Extract the (x, y) coordinate from the center of the cell holding the provided text.  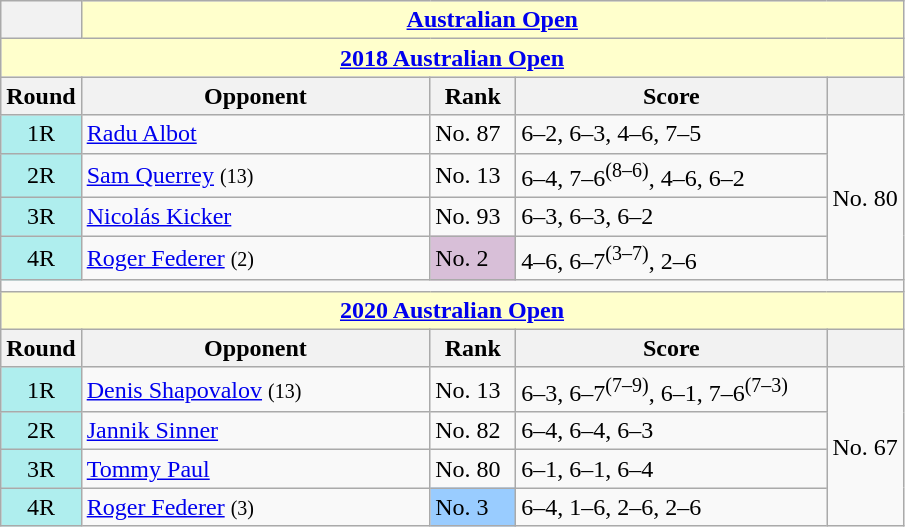
6–2, 6–3, 4–6, 7–5 (672, 134)
Sam Querrey (13) (256, 176)
Nicolás Kicker (256, 217)
6–3, 6–7(7–9), 6–1, 7–6(7–3) (672, 390)
No. 87 (473, 134)
Australian Open (492, 20)
2020 Australian Open (452, 310)
2018 Australian Open (452, 58)
No. 3 (473, 507)
Denis Shapovalov (13) (256, 390)
Roger Federer (3) (256, 507)
6–4, 7–6(8–6), 4–6, 6–2 (672, 176)
Tommy Paul (256, 469)
No. 82 (473, 431)
No. 93 (473, 217)
Jannik Sinner (256, 431)
6–4, 6–4, 6–3 (672, 431)
4–6, 6–7(3–7), 2–6 (672, 258)
6–3, 6–3, 6–2 (672, 217)
No. 2 (473, 258)
No. 67 (865, 446)
Roger Federer (2) (256, 258)
Radu Albot (256, 134)
6–4, 1–6, 2–6, 2–6 (672, 507)
6–1, 6–1, 6–4 (672, 469)
